Locate the cell with the specified text and output its (x, y) center coordinate. 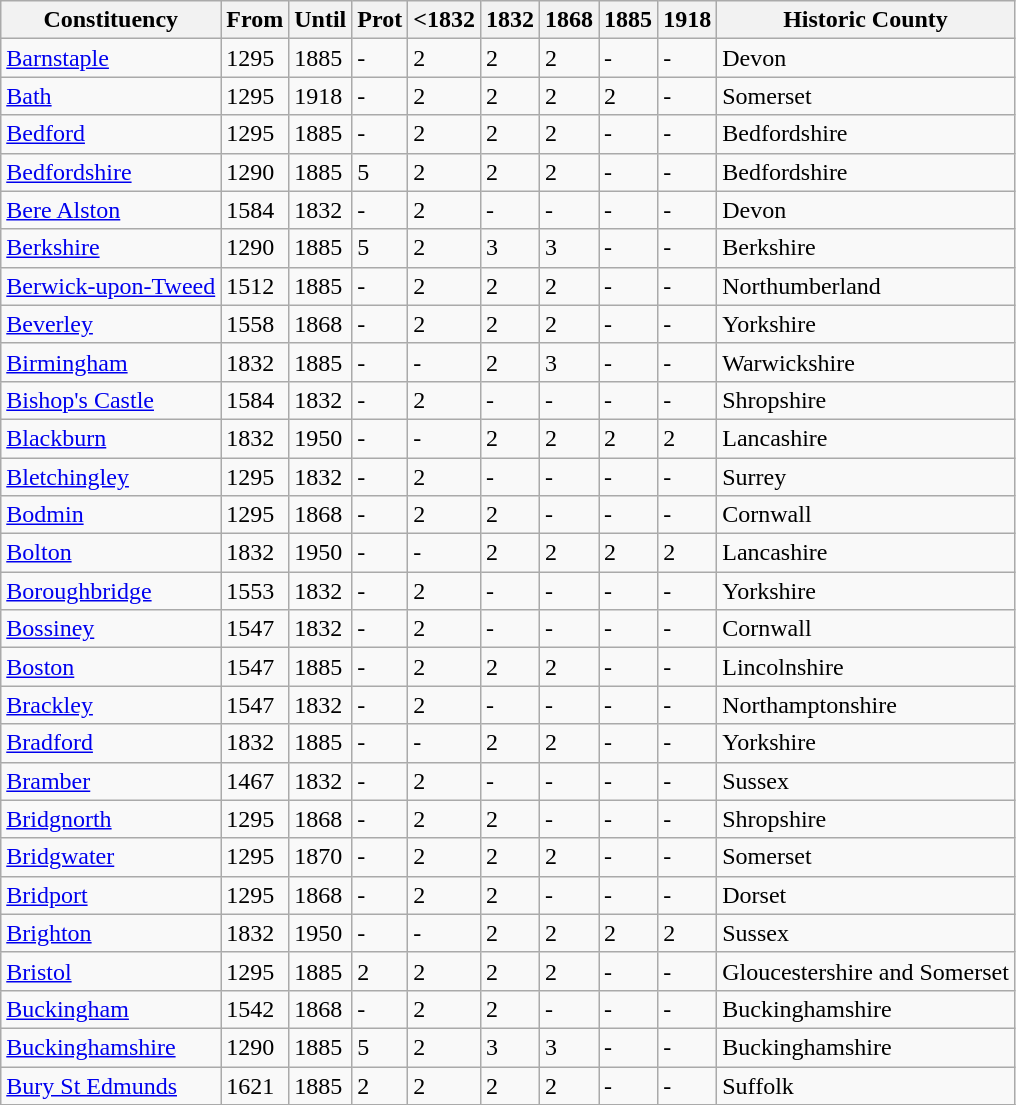
Boston (111, 667)
1542 (255, 1009)
Prot (380, 20)
Barnstaple (111, 58)
Birmingham (111, 362)
Berwick-upon-Tweed (111, 286)
Dorset (866, 895)
Bridgwater (111, 857)
Bristol (111, 971)
Boroughbridge (111, 591)
Historic County (866, 20)
Until (320, 20)
Bletchingley (111, 477)
Bury St Edmunds (111, 1085)
Brighton (111, 933)
1512 (255, 286)
Bath (111, 96)
Surrey (866, 477)
Bedford (111, 134)
Bradford (111, 743)
Bishop's Castle (111, 400)
Warwickshire (866, 362)
1467 (255, 781)
Bridgnorth (111, 819)
Blackburn (111, 438)
Gloucestershire and Somerset (866, 971)
Bolton (111, 553)
<1832 (444, 20)
Buckingham (111, 1009)
Bere Alston (111, 210)
Beverley (111, 324)
Bossiney (111, 629)
Lincolnshire (866, 667)
Bodmin (111, 515)
Brackley (111, 705)
Bramber (111, 781)
Bridport (111, 895)
From (255, 20)
Suffolk (866, 1085)
Northumberland (866, 286)
1621 (255, 1085)
Constituency (111, 20)
1870 (320, 857)
1558 (255, 324)
Northamptonshire (866, 705)
1553 (255, 591)
